Extract the (x, y) coordinate from the center of the cell holding the provided text.  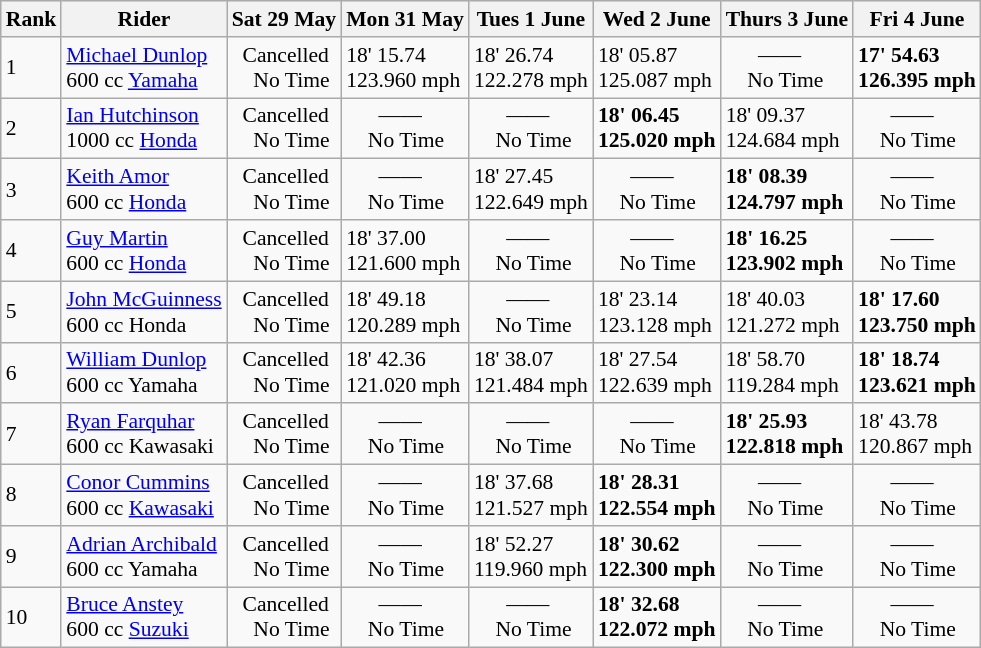
8 (32, 496)
18' 40.03 121.272 mph (787, 312)
18' 18.74 123.621 mph (917, 372)
18' 58.70 119.284 mph (787, 372)
18' 37.00 121.600 mph (405, 250)
18' 15.74 123.960 mph (405, 68)
18' 17.60 123.750 mph (917, 312)
18' 16.25 123.902 mph (787, 250)
18' 52.27 119.960 mph (531, 556)
1 (32, 68)
Michael Dunlop 600 cc Yamaha (144, 68)
17' 54.63 126.395 mph (917, 68)
Adrian Archibald 600 cc Yamaha (144, 556)
18' 30.62 122.300 mph (657, 556)
18' 23.14 123.128 mph (657, 312)
Ryan Farquhar 600 cc Kawasaki (144, 434)
Tues 1 June (531, 19)
Conor Cummins 600 cc Kawasaki (144, 496)
Thurs 3 June (787, 19)
18' 08.39 124.797 mph (787, 190)
10 (32, 618)
7 (32, 434)
9 (32, 556)
18' 27.45 122.649 mph (531, 190)
18' 49.18 120.289 mph (405, 312)
6 (32, 372)
Rider (144, 19)
Keith Amor 600 cc Honda (144, 190)
18' 42.36 121.020 mph (405, 372)
Ian Hutchinson 1000 cc Honda (144, 128)
18' 26.74 122.278 mph (531, 68)
18' 38.07 121.484 mph (531, 372)
18' 32.68 122.072 mph (657, 618)
18' 05.87 125.087 mph (657, 68)
John McGuinness 600 cc Honda (144, 312)
18' 09.37 124.684 mph (787, 128)
Bruce Anstey 600 cc Suzuki (144, 618)
Rank (32, 19)
Guy Martin 600 cc Honda (144, 250)
18' 43.78 120.867 mph (917, 434)
Wed 2 June (657, 19)
18' 37.68 121.527 mph (531, 496)
Fri 4 June (917, 19)
2 (32, 128)
3 (32, 190)
18' 06.45 125.020 mph (657, 128)
4 (32, 250)
18' 25.93 122.818 mph (787, 434)
18' 28.31 122.554 mph (657, 496)
18' 27.54 122.639 mph (657, 372)
William Dunlop 600 cc Yamaha (144, 372)
Sat 29 May (284, 19)
Mon 31 May (405, 19)
5 (32, 312)
